Detect which cell encompasses the target text, then output its (X, Y) center coordinate. 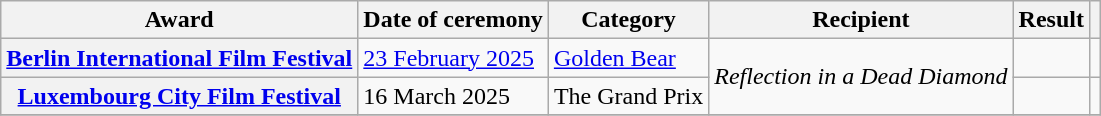
Date of ceremony (454, 20)
16 March 2025 (454, 96)
Luxembourg City Film Festival (180, 96)
Recipient (861, 20)
Award (180, 20)
Result (1051, 20)
Golden Bear (628, 58)
Category (628, 20)
The Grand Prix (628, 96)
23 February 2025 (454, 58)
Berlin International Film Festival (180, 58)
Reflection in a Dead Diamond (861, 77)
